Capture the cell that displays the provided text and extract its [x, y] central coordinate. 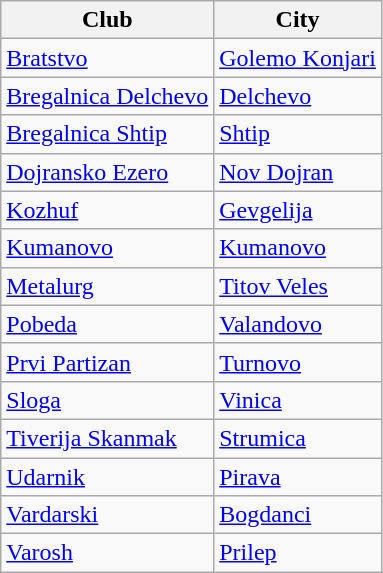
Dojransko Ezero [108, 172]
Sloga [108, 400]
Nov Dojran [298, 172]
Valandovo [298, 324]
Vinica [298, 400]
Tiverija Skanmak [108, 438]
Prilep [298, 553]
Shtip [298, 134]
Titov Veles [298, 286]
Bregalnica Shtip [108, 134]
Delchevo [298, 96]
Golemo Konjari [298, 58]
Strumica [298, 438]
Metalurg [108, 286]
Udarnik [108, 477]
Prvi Partizan [108, 362]
Turnovo [298, 362]
Vardarski [108, 515]
Club [108, 20]
City [298, 20]
Kozhuf [108, 210]
Varosh [108, 553]
Bregalnica Delchevo [108, 96]
Bogdanci [298, 515]
Gevgelija [298, 210]
Pirava [298, 477]
Pobeda [108, 324]
Bratstvo [108, 58]
